Output the (x, y) coordinate of the center of the cell containing the given text.  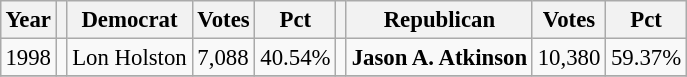
7,088 (224, 57)
Jason A. Atkinson (439, 57)
Republican (439, 20)
Democrat (130, 20)
1998 (28, 57)
59.37% (646, 57)
Lon Holston (130, 57)
10,380 (568, 57)
40.54% (296, 57)
Year (28, 20)
